Find where the given text appears and provide that cell's center as (X, Y) coordinate. 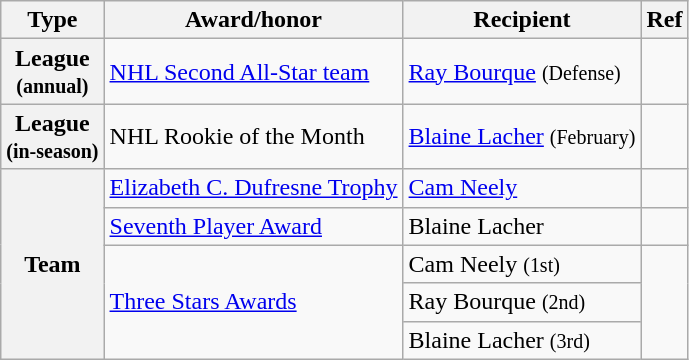
Three Stars Awards (254, 302)
NHL Rookie of the Month (254, 136)
Elizabeth C. Dufresne Trophy (254, 188)
Ref (664, 20)
Blaine Lacher (3rd) (522, 340)
Cam Neely (522, 188)
League(annual) (52, 72)
Type (52, 20)
Seventh Player Award (254, 226)
Blaine Lacher (522, 226)
Recipient (522, 20)
Blaine Lacher (February) (522, 136)
Award/honor (254, 20)
Team (52, 264)
League(in-season) (52, 136)
Cam Neely (1st) (522, 264)
Ray Bourque (2nd) (522, 302)
Ray Bourque (Defense) (522, 72)
NHL Second All-Star team (254, 72)
